Locate the cell with the specified text and output its (x, y) center coordinate. 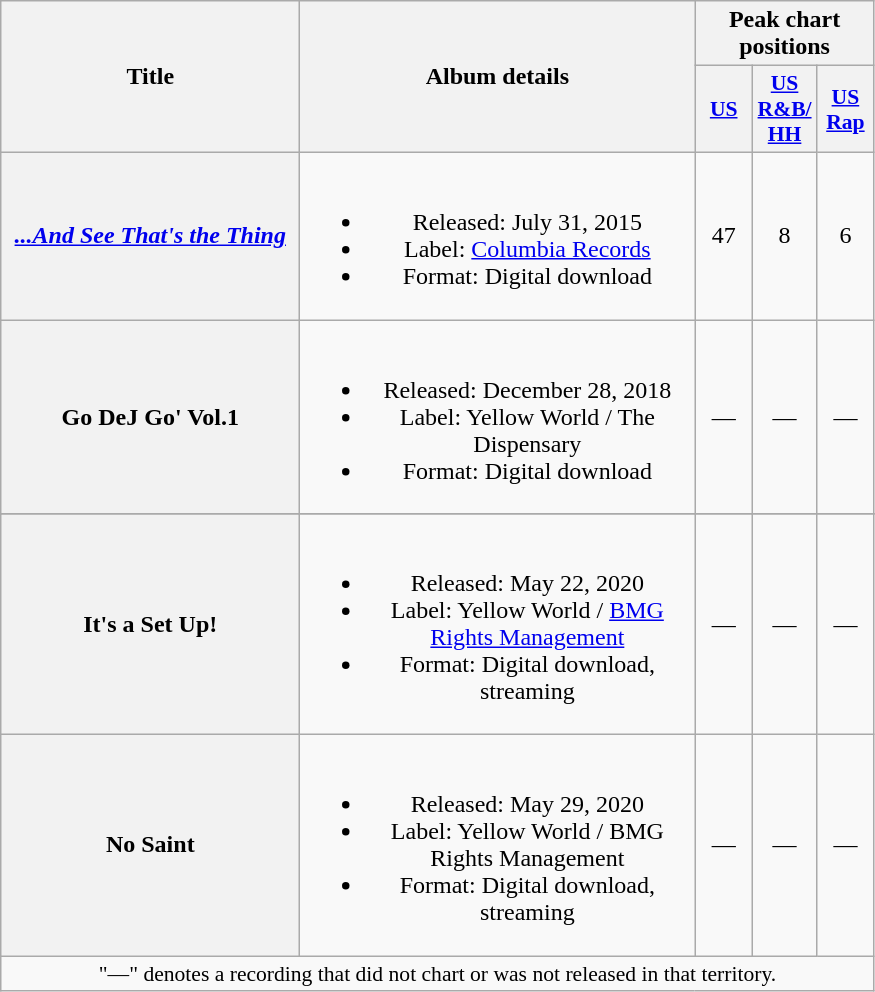
US (724, 110)
No Saint (150, 846)
Released: December 28, 2018Label: Yellow World / The DispensaryFormat: Digital download (498, 417)
US R&B/HH (785, 110)
Peak chart positions (784, 34)
6 (846, 236)
It's a Set Up! (150, 624)
"—" denotes a recording that did not chart or was not released in that territory. (438, 974)
47 (724, 236)
...And See That's the Thing (150, 236)
Go DeJ Go' Vol.1 (150, 417)
Album details (498, 77)
Released: May 22, 2020Label: Yellow World / BMG Rights ManagementFormat: Digital download, streaming (498, 624)
Released: July 31, 2015Label: Columbia RecordsFormat: Digital download (498, 236)
8 (785, 236)
Title (150, 77)
US Rap (846, 110)
Released: May 29, 2020Label: Yellow World / BMG Rights ManagementFormat: Digital download, streaming (498, 846)
